Pinpoint the cell where the given text exists, returning its [X, Y] midpoint coordinate. 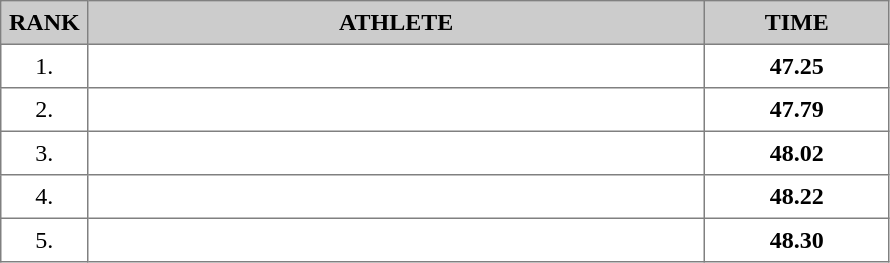
47.79 [796, 110]
48.02 [796, 153]
3. [44, 153]
ATHLETE [396, 23]
48.30 [796, 240]
TIME [796, 23]
48.22 [796, 197]
5. [44, 240]
47.25 [796, 66]
4. [44, 197]
2. [44, 110]
RANK [44, 23]
1. [44, 66]
